From the cell containing the given text, extract its center point as (x, y) coordinate. 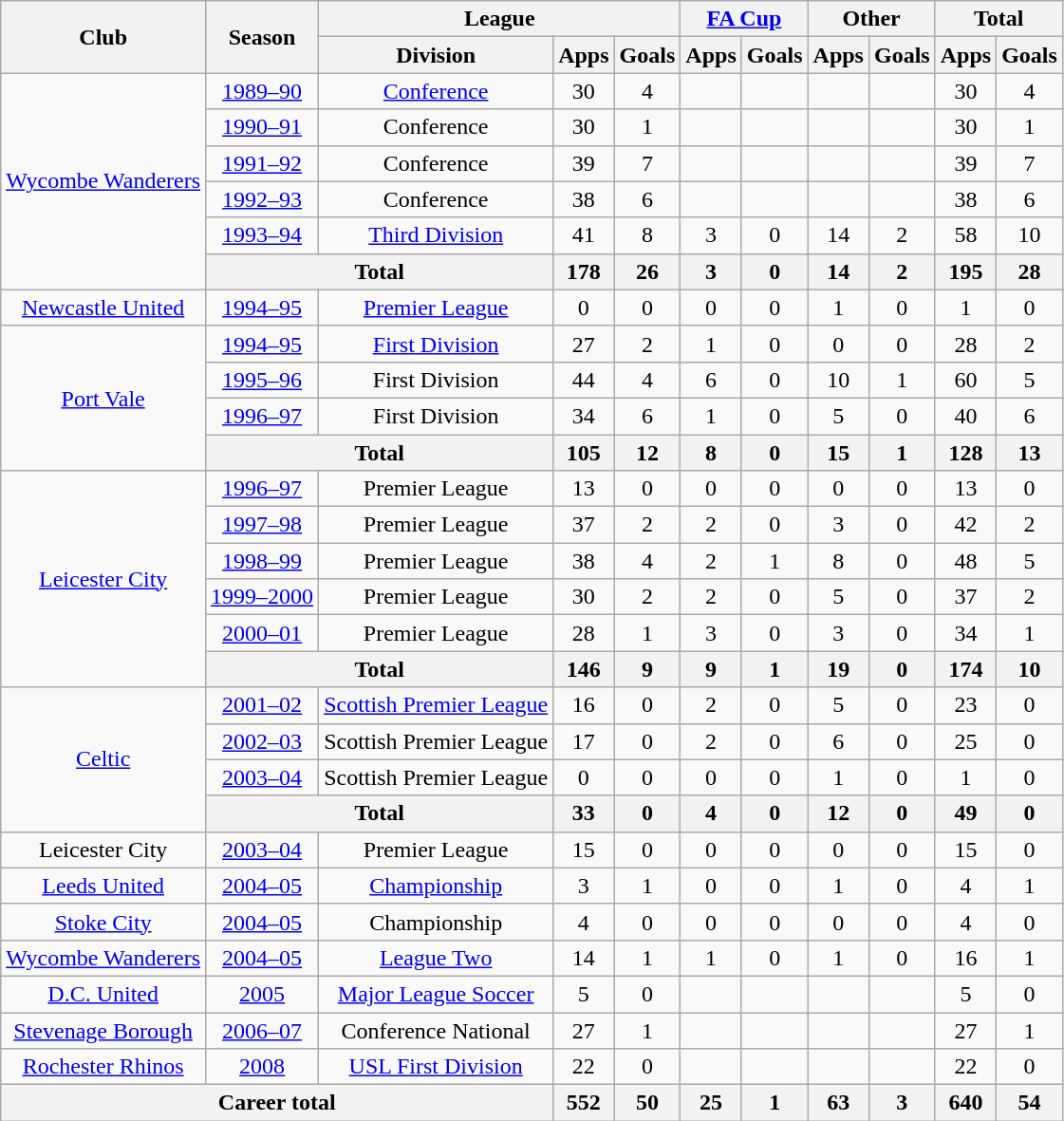
19 (838, 669)
Leeds United (103, 886)
54 (1030, 1103)
1991–92 (262, 163)
1992–93 (262, 199)
Conference National (437, 1030)
Stevenage Borough (103, 1030)
49 (965, 813)
2000–01 (262, 633)
Celtic (103, 759)
178 (584, 271)
1999–2000 (262, 597)
48 (965, 561)
58 (965, 235)
Rochester Rhinos (103, 1067)
League (499, 19)
1993–94 (262, 235)
17 (584, 741)
Division (437, 55)
146 (584, 669)
D.C. United (103, 994)
60 (965, 380)
League Two (437, 958)
1995–96 (262, 380)
Stoke City (103, 922)
Career total (277, 1103)
Season (262, 37)
1997–98 (262, 525)
50 (647, 1103)
1989–90 (262, 91)
2001–02 (262, 705)
63 (838, 1103)
23 (965, 705)
Other (871, 19)
2005 (262, 994)
1990–91 (262, 127)
FA Cup (744, 19)
2002–03 (262, 741)
105 (584, 453)
640 (965, 1103)
44 (584, 380)
2006–07 (262, 1030)
552 (584, 1103)
Newcastle United (103, 308)
Club (103, 37)
41 (584, 235)
33 (584, 813)
Port Vale (103, 398)
USL First Division (437, 1067)
195 (965, 271)
174 (965, 669)
Major League Soccer (437, 994)
40 (965, 416)
Third Division (437, 235)
1998–99 (262, 561)
2008 (262, 1067)
26 (647, 271)
42 (965, 525)
128 (965, 453)
